Provide the (x, y) coordinate of the cell's center where the given text is located.  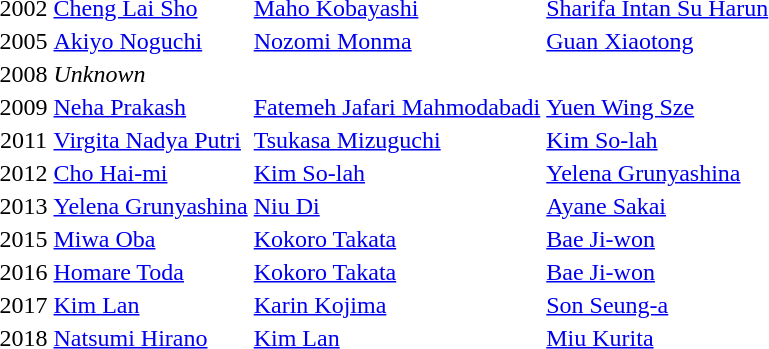
Niu Di (397, 206)
Virgita Nadya Putri (150, 140)
Homare Toda (150, 272)
Tsukasa Mizuguchi (397, 140)
Fatemeh Jafari Mahmodabadi (397, 107)
Kim Lan (150, 305)
Nozomi Monma (397, 41)
Cho Hai-mi (150, 173)
Kim So-lah (397, 173)
Karin Kojima (397, 305)
Miwa Oba (150, 239)
Akiyo Noguchi (150, 41)
Neha Prakash (150, 107)
Yelena Grunyashina (150, 206)
